For the text-containing cell, return its midpoint in (X, Y) coordinate format. 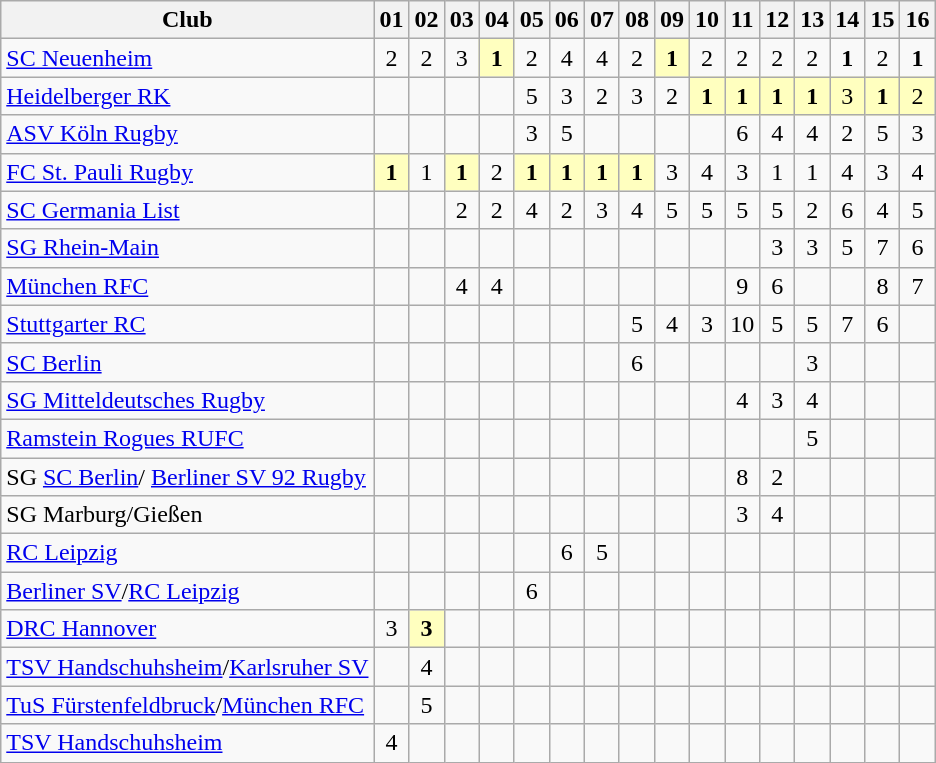
13 (812, 20)
06 (566, 20)
SG Rhein-Main (188, 248)
11 (742, 20)
05 (532, 20)
SC Berlin (188, 362)
SC Neuenheim (188, 58)
16 (918, 20)
Ramstein Rogues RUFC (188, 438)
09 (672, 20)
01 (392, 20)
02 (426, 20)
04 (496, 20)
TuS Fürstenfeldbruck/München RFC (188, 705)
Stuttgarter RC (188, 324)
07 (602, 20)
SC Germania List (188, 210)
08 (636, 20)
ASV Köln Rugby (188, 134)
SG Marburg/Gießen (188, 515)
TSV Handschuhsheim/Karlsruher SV (188, 667)
SG Mitteldeutsches Rugby (188, 400)
Club (188, 20)
RC Leipzig (188, 553)
12 (778, 20)
SG SC Berlin/ Berliner SV 92 Rugby (188, 477)
FC St. Pauli Rugby (188, 172)
15 (882, 20)
Berliner SV/RC Leipzig (188, 591)
Heidelberger RK (188, 96)
DRC Hannover (188, 629)
München RFC (188, 286)
TSV Handschuhsheim (188, 743)
9 (742, 286)
03 (462, 20)
14 (848, 20)
